Extract the [x, y] coordinate from the center of the cell holding the provided text.  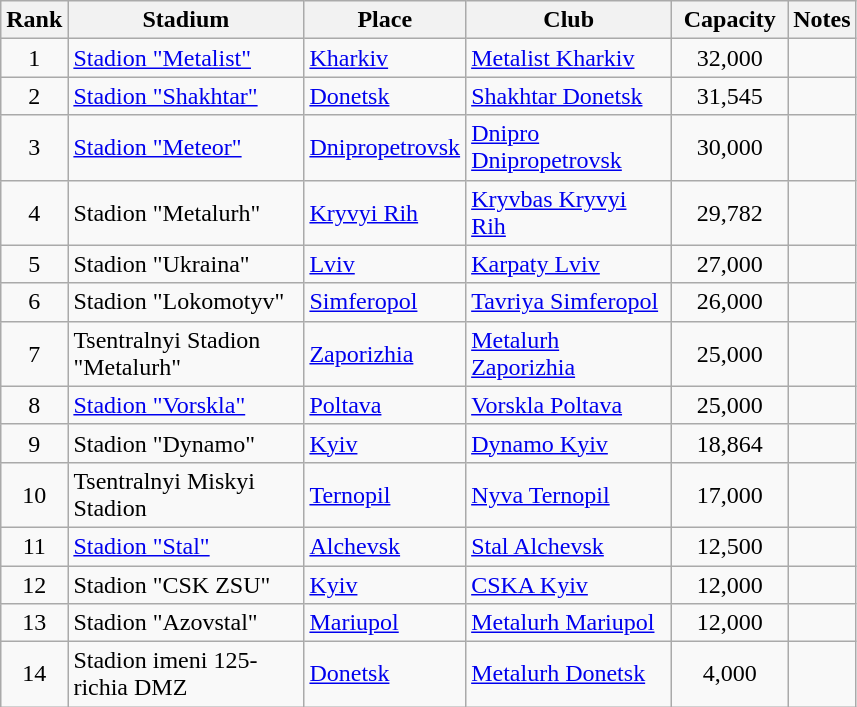
12,500 [730, 546]
Stadion "Metalurh" [186, 212]
29,782 [730, 212]
26,000 [730, 302]
Stal Alchevsk [569, 546]
Stadion "Lokomotyv" [186, 302]
Zaporizhia [385, 354]
17,000 [730, 494]
Kryvbas Kryvyi Rih [569, 212]
14 [34, 674]
31,545 [730, 96]
Metalist Kharkiv [569, 58]
Tsentralnyi Miskyi Stadion [186, 494]
Metalurh Donetsk [569, 674]
13 [34, 623]
11 [34, 546]
1 [34, 58]
Capacity [730, 20]
Kryvyi Rih [385, 212]
Ternopil [385, 494]
5 [34, 264]
Stadion "Shakhtar" [186, 96]
Tavriya Simferopol [569, 302]
Metalurh Mariupol [569, 623]
Dnipropetrovsk [385, 148]
8 [34, 405]
Stadion "Azovstal" [186, 623]
7 [34, 354]
Karpaty Lviv [569, 264]
2 [34, 96]
Shakhtar Donetsk [569, 96]
Stadion "Meteor" [186, 148]
Stadion "Vorskla" [186, 405]
9 [34, 443]
Vorskla Poltava [569, 405]
32,000 [730, 58]
Stadion "Ukraina" [186, 264]
3 [34, 148]
4,000 [730, 674]
Mariupol [385, 623]
6 [34, 302]
4 [34, 212]
Stadion "Dynamo" [186, 443]
Dynamo Kyiv [569, 443]
Dnipro Dnipropetrovsk [569, 148]
12 [34, 585]
Notes [822, 20]
27,000 [730, 264]
Alchevsk [385, 546]
Stadion "Stal" [186, 546]
Stadion imeni 125-richia DMZ [186, 674]
Simferopol [385, 302]
CSKA Kyiv [569, 585]
Place [385, 20]
Stadion "CSK ZSU" [186, 585]
Lviv [385, 264]
Poltava [385, 405]
18,864 [730, 443]
Stadium [186, 20]
10 [34, 494]
Tsentralnyi Stadion "Metalurh" [186, 354]
Rank [34, 20]
Club [569, 20]
Kharkiv [385, 58]
30,000 [730, 148]
Nyva Ternopil [569, 494]
Metalurh Zaporizhia [569, 354]
Stadion "Metalist" [186, 58]
